Provide the (X, Y) coordinate of the cell's center where the given text is located.  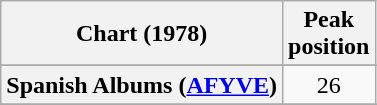
Spanish Albums (AFYVE) (142, 85)
Peakposition (329, 34)
26 (329, 85)
Chart (1978) (142, 34)
